Return [X, Y] of the center of cell containing provided text 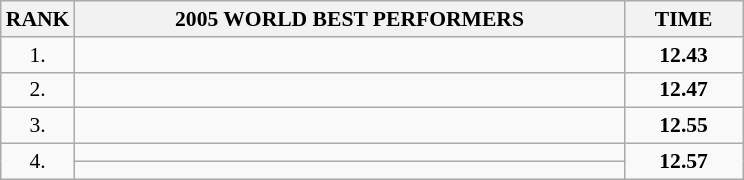
12.43 [684, 55]
2. [38, 90]
12.55 [684, 126]
12.47 [684, 90]
3. [38, 126]
4. [38, 162]
12.57 [684, 162]
1. [38, 55]
TIME [684, 19]
2005 WORLD BEST PERFORMERS [349, 19]
RANK [38, 19]
